Find where the given text appears and provide that cell's center as (X, Y) coordinate. 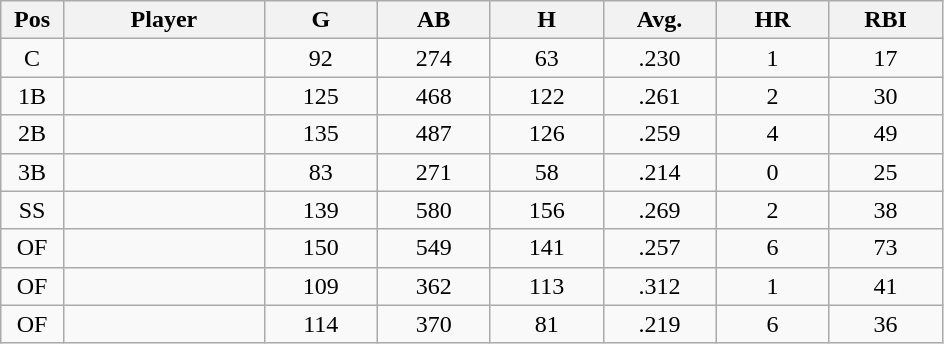
549 (434, 248)
3B (32, 172)
274 (434, 58)
92 (320, 58)
370 (434, 324)
2B (32, 134)
.214 (660, 172)
Avg. (660, 20)
271 (434, 172)
150 (320, 248)
63 (546, 58)
.261 (660, 96)
4 (772, 134)
135 (320, 134)
141 (546, 248)
G (320, 20)
1B (32, 96)
580 (434, 210)
0 (772, 172)
Player (164, 20)
58 (546, 172)
.257 (660, 248)
41 (886, 286)
83 (320, 172)
156 (546, 210)
AB (434, 20)
.230 (660, 58)
RBI (886, 20)
125 (320, 96)
139 (320, 210)
C (32, 58)
362 (434, 286)
122 (546, 96)
114 (320, 324)
113 (546, 286)
.312 (660, 286)
109 (320, 286)
.219 (660, 324)
36 (886, 324)
SS (32, 210)
17 (886, 58)
38 (886, 210)
49 (886, 134)
.269 (660, 210)
81 (546, 324)
HR (772, 20)
126 (546, 134)
487 (434, 134)
H (546, 20)
.259 (660, 134)
Pos (32, 20)
30 (886, 96)
468 (434, 96)
73 (886, 248)
25 (886, 172)
